Detect which cell encompasses the target text, then output its [X, Y] center coordinate. 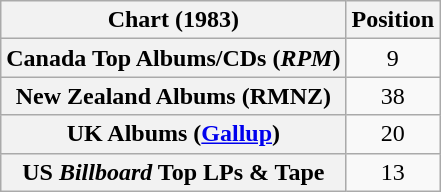
New Zealand Albums (RMNZ) [174, 96]
20 [393, 134]
Position [393, 20]
UK Albums (Gallup) [174, 134]
13 [393, 172]
9 [393, 58]
Chart (1983) [174, 20]
Canada Top Albums/CDs (RPM) [174, 58]
38 [393, 96]
US Billboard Top LPs & Tape [174, 172]
